Scan for the cell matching the given text and deliver its [x, y] coordinate at center. 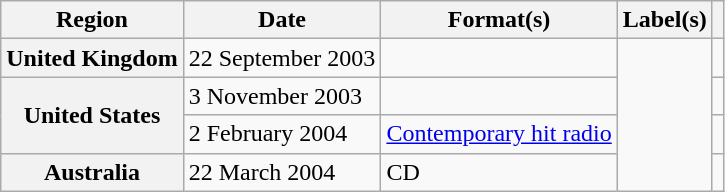
Format(s) [499, 20]
22 March 2004 [282, 172]
Label(s) [664, 20]
United States [92, 115]
2 February 2004 [282, 134]
Date [282, 20]
Region [92, 20]
22 September 2003 [282, 58]
United Kingdom [92, 58]
Australia [92, 172]
3 November 2003 [282, 96]
CD [499, 172]
Contemporary hit radio [499, 134]
